Provide the (x, y) coordinate of the cell's center where the given text is located.  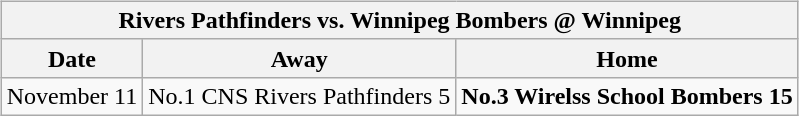
Rivers Pathfinders vs. Winnipeg Bombers @ Winnipeg (400, 20)
No.1 CNS Rivers Pathfinders 5 (300, 96)
No.3 Wirelss School Bombers 15 (627, 96)
Home (627, 58)
November 11 (72, 96)
Date (72, 58)
Away (300, 58)
